From the cell containing the given text, extract its center point as (X, Y) coordinate. 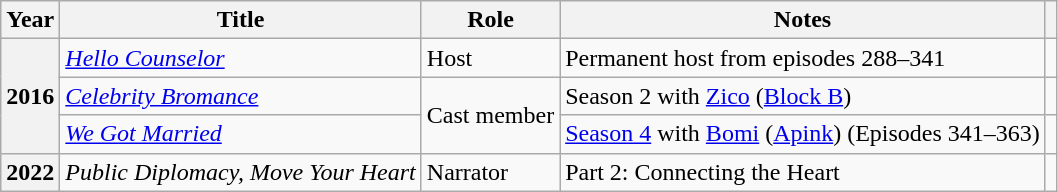
Narrator (490, 172)
Celebrity Bromance (240, 96)
Host (490, 58)
Season 4 with Bomi (Apink) (Episodes 341–363) (803, 134)
2016 (30, 96)
Cast member (490, 115)
Year (30, 20)
Permanent host from episodes 288–341 (803, 58)
Notes (803, 20)
Title (240, 20)
2022 (30, 172)
Part 2: Connecting the Heart (803, 172)
We Got Married (240, 134)
Season 2 with Zico (Block B) (803, 96)
Role (490, 20)
Public Diplomacy, Move Your Heart (240, 172)
Hello Counselor (240, 58)
